Return the [X, Y] coordinate for the center point of the cell that contains the specified text.  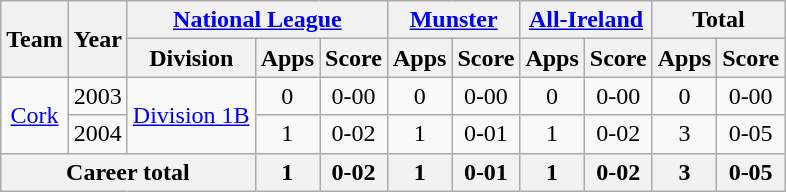
2003 [98, 96]
Career total [128, 172]
Team [35, 39]
National League [257, 20]
All-Ireland [586, 20]
Munster [453, 20]
Division [191, 58]
Total [718, 20]
Division 1B [191, 115]
Year [98, 39]
2004 [98, 134]
Cork [35, 115]
